For the text-containing cell, return its midpoint in (X, Y) coordinate format. 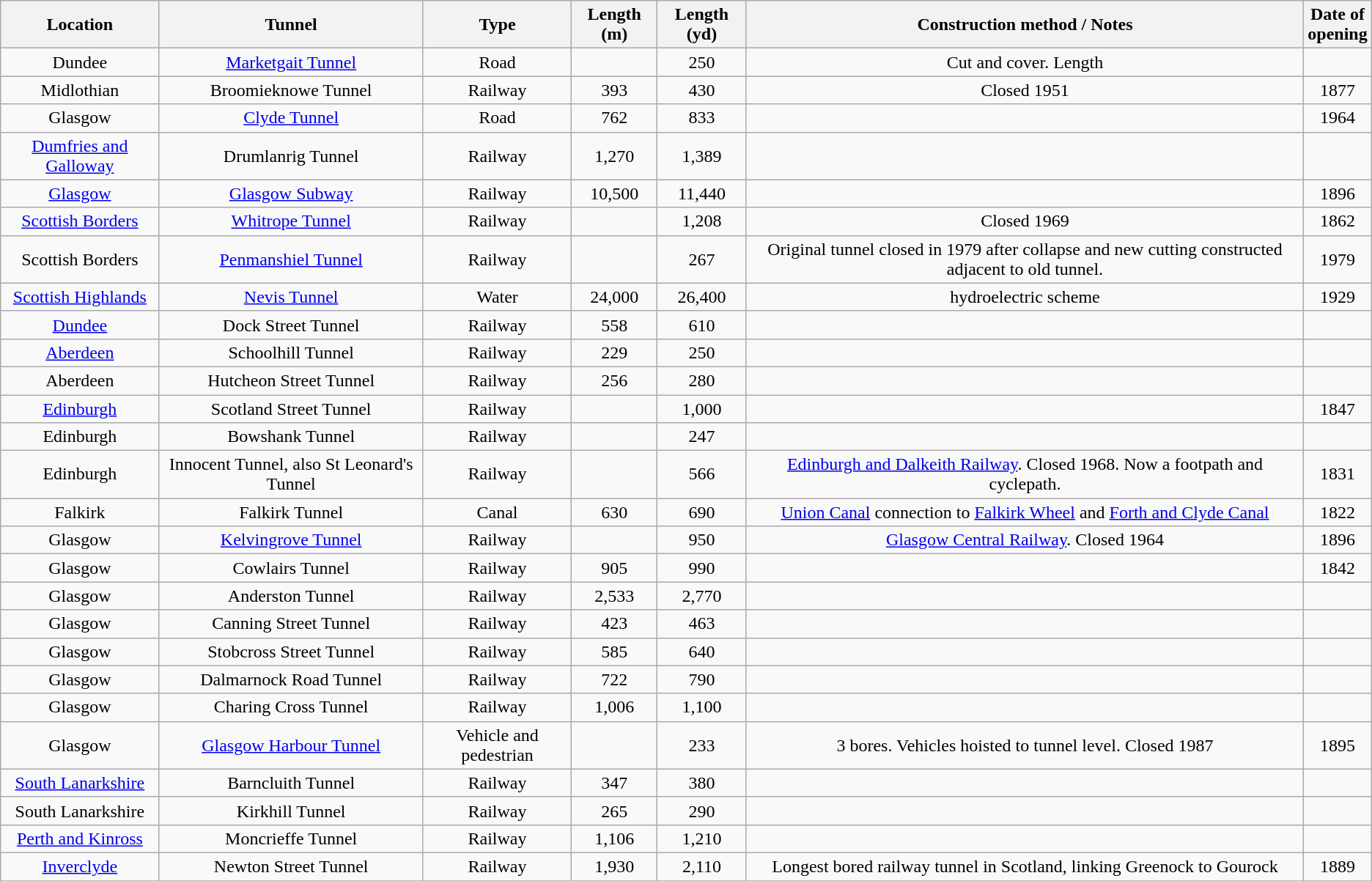
Cowlairs Tunnel (291, 568)
1,210 (702, 838)
347 (614, 783)
1862 (1338, 221)
1,389 (702, 155)
1,208 (702, 221)
1895 (1338, 745)
Scotland Street Tunnel (291, 408)
229 (614, 353)
Newton Street Tunnel (291, 866)
Construction method / Notes (1025, 25)
280 (702, 380)
Stobcross Street Tunnel (291, 652)
Glasgow Harbour Tunnel (291, 745)
Longest bored railway tunnel in Scotland, linking Greenock to Gourock (1025, 866)
Closed 1969 (1025, 221)
1,006 (614, 707)
Glasgow Central Railway. Closed 1964 (1025, 540)
1847 (1338, 408)
585 (614, 652)
640 (702, 652)
566 (702, 475)
833 (702, 118)
Barncluith Tunnel (291, 783)
1,100 (702, 707)
1,270 (614, 155)
Length (yd) (702, 25)
Anderston Tunnel (291, 596)
380 (702, 783)
Falkirk Tunnel (291, 512)
393 (614, 90)
26,400 (702, 297)
Charing Cross Tunnel (291, 707)
905 (614, 568)
3 bores. Vehicles hoisted to tunnel level. Closed 1987 (1025, 745)
463 (702, 624)
Cut and cover. Length (1025, 62)
Original tunnel closed in 1979 after collapse and new cutting constructed adjacent to old tunnel. (1025, 259)
1842 (1338, 568)
Hutcheon Street Tunnel (291, 380)
Clyde Tunnel (291, 118)
Falkirk (80, 512)
2,533 (614, 596)
1929 (1338, 297)
24,000 (614, 297)
Kirkhill Tunnel (291, 811)
1822 (1338, 512)
hydroelectric scheme (1025, 297)
Drumlanrig Tunnel (291, 155)
Moncrieffe Tunnel (291, 838)
Innocent Tunnel, also St Leonard's Tunnel (291, 475)
Inverclyde (80, 866)
Vehicle and pedestrian (497, 745)
Canal (497, 512)
1,106 (614, 838)
247 (702, 437)
Dalmarnock Road Tunnel (291, 679)
762 (614, 118)
2,770 (702, 596)
Marketgait Tunnel (291, 62)
Union Canal connection to Falkirk Wheel and Forth and Clyde Canal (1025, 512)
11,440 (702, 193)
1,000 (702, 408)
Length (m) (614, 25)
630 (614, 512)
Dumfries and Galloway (80, 155)
690 (702, 512)
722 (614, 679)
267 (702, 259)
Location (80, 25)
430 (702, 90)
Scottish Highlands (80, 297)
Tunnel (291, 25)
423 (614, 624)
Schoolhill Tunnel (291, 353)
Broomieknowe Tunnel (291, 90)
1964 (1338, 118)
610 (702, 325)
Dock Street Tunnel (291, 325)
1,930 (614, 866)
Glasgow Subway (291, 193)
Nevis Tunnel (291, 297)
10,500 (614, 193)
Whitrope Tunnel (291, 221)
Perth and Kinross (80, 838)
990 (702, 568)
1877 (1338, 90)
Midlothian (80, 90)
Canning Street Tunnel (291, 624)
Edinburgh and Dalkeith Railway. Closed 1968. Now a footpath and cyclepath. (1025, 475)
290 (702, 811)
Bowshank Tunnel (291, 437)
950 (702, 540)
790 (702, 679)
Closed 1951 (1025, 90)
Type (497, 25)
233 (702, 745)
1831 (1338, 475)
256 (614, 380)
Penmanshiel Tunnel (291, 259)
2,110 (702, 866)
558 (614, 325)
1979 (1338, 259)
Water (497, 297)
Kelvingrove Tunnel (291, 540)
265 (614, 811)
Date ofopening (1338, 25)
1889 (1338, 866)
